For the text-containing cell, return its midpoint in [X, Y] coordinate format. 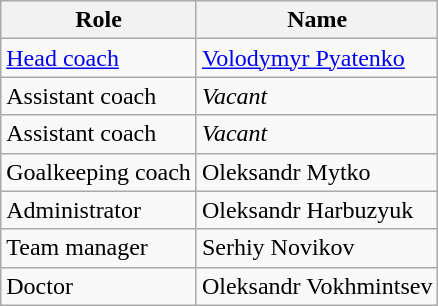
Oleksandr Vokhmintsev [317, 286]
Goalkeeping coach [99, 172]
Role [99, 20]
Serhiy Novikov [317, 248]
Oleksandr Mytko [317, 172]
Doctor [99, 286]
Volodymyr Pyatenko [317, 58]
Oleksandr Harbuzyuk [317, 210]
Administrator [99, 210]
Head coach [99, 58]
Team manager [99, 248]
Name [317, 20]
